Capture the cell that displays the provided text and extract its [X, Y] central coordinate. 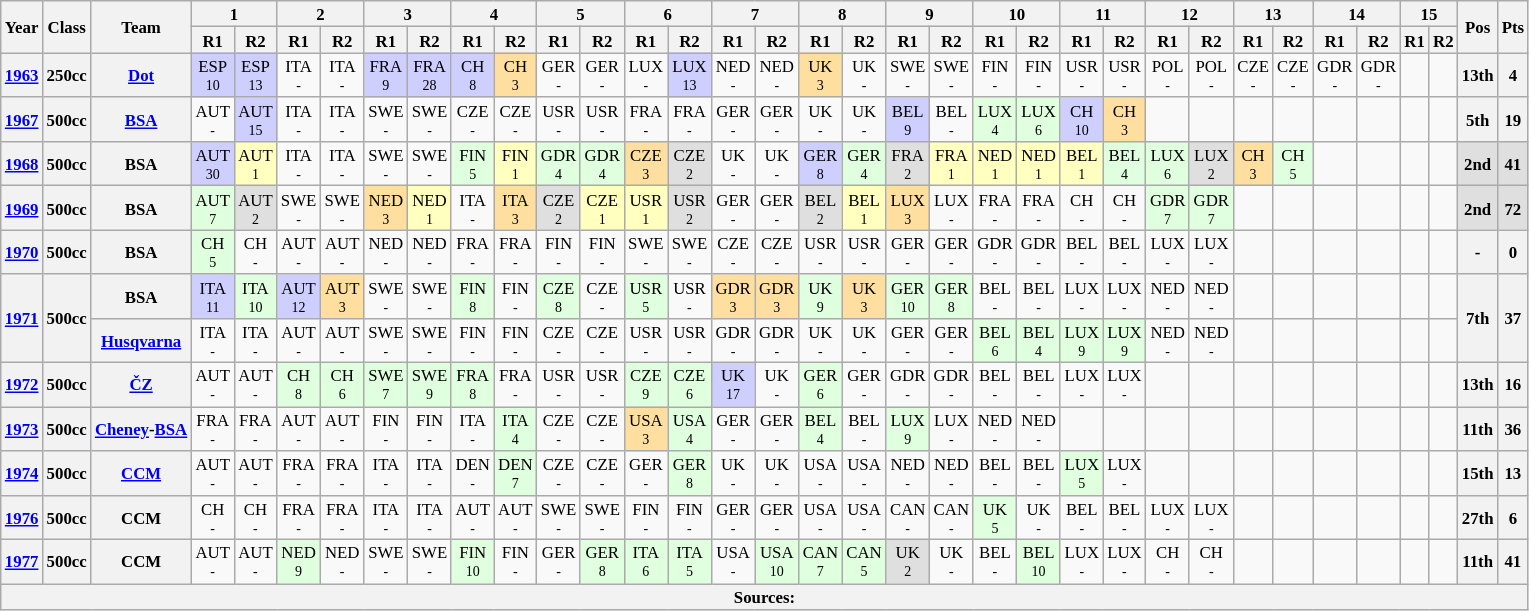
0 [1514, 252]
AUT2 [256, 208]
USR5 [646, 296]
ITA6 [646, 562]
7 [754, 14]
1976 [22, 517]
1970 [22, 252]
Year [22, 27]
Pos [1478, 27]
19 [1514, 120]
GER6 [821, 385]
UK17 [733, 385]
FRA1 [951, 164]
LUX5 [1082, 473]
1971 [22, 318]
USA4 [690, 429]
CZE1 [602, 208]
36 [1514, 429]
FRA8 [472, 385]
1973 [22, 429]
FIN1 [516, 164]
16 [1514, 385]
15 [1428, 14]
2 [320, 14]
Class [67, 27]
GER10 [908, 296]
AUT1 [256, 164]
ITA3 [516, 208]
DEN- [472, 473]
1969 [22, 208]
7th [1478, 318]
11 [1102, 14]
UK5 [995, 517]
CH10 [1082, 120]
250cc [67, 75]
SWE7 [386, 385]
LUX2 [1211, 164]
FRA2 [908, 164]
NED3 [386, 208]
ESP10 [212, 75]
LUX4 [995, 120]
ITA11 [212, 296]
5 [580, 14]
BEL2 [821, 208]
Team [142, 27]
AUT3 [342, 296]
USR1 [646, 208]
72 [1514, 208]
USA10 [777, 562]
DEN7 [516, 473]
Sources: [764, 597]
Husqvarna [142, 341]
ITA10 [256, 296]
AUT15 [256, 120]
27th [1478, 517]
1977 [22, 562]
USR2 [690, 208]
1972 [22, 385]
1968 [22, 164]
1967 [22, 120]
FRA9 [386, 75]
AUT7 [212, 208]
USA3 [646, 429]
CZE9 [646, 385]
ITA4 [516, 429]
1974 [22, 473]
CZE6 [690, 385]
9 [930, 14]
BEL9 [908, 120]
FIN10 [472, 562]
1 [234, 14]
LUX3 [908, 208]
BEL6 [995, 341]
8 [842, 14]
CH6 [342, 385]
AUT30 [212, 164]
CAN5 [864, 562]
FIN5 [472, 164]
1963 [22, 75]
15th [1478, 473]
CAN7 [821, 562]
ESP13 [256, 75]
BEL10 [1039, 562]
ITA5 [690, 562]
GER4 [864, 164]
LUX13 [690, 75]
- [1478, 252]
ČZ [142, 385]
Dot [142, 75]
CZE8 [559, 296]
FRA28 [430, 75]
12 [1190, 14]
Cheney-BSA [142, 429]
AUT12 [299, 296]
10 [1016, 14]
NED9 [299, 562]
SWE9 [430, 385]
3 [408, 14]
5th [1478, 120]
37 [1514, 318]
14 [1356, 14]
UK9 [821, 296]
Pts [1514, 27]
UK2 [908, 562]
FIN8 [472, 296]
CZE3 [646, 164]
